Determine the (x, y) coordinate at the center of the cell enclosing the given text.  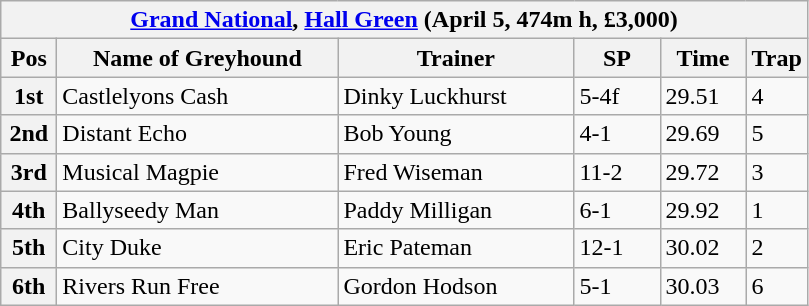
City Duke (198, 248)
3rd (29, 172)
3 (776, 172)
Pos (29, 58)
6-1 (617, 210)
29.72 (703, 172)
4th (29, 210)
Fred Wiseman (456, 172)
5-4f (617, 96)
5 (776, 134)
11-2 (617, 172)
Gordon Hodson (456, 286)
Eric Pateman (456, 248)
Trainer (456, 58)
Musical Magpie (198, 172)
Paddy Milligan (456, 210)
29.92 (703, 210)
4 (776, 96)
4-1 (617, 134)
2nd (29, 134)
Dinky Luckhurst (456, 96)
29.51 (703, 96)
30.02 (703, 248)
2 (776, 248)
Trap (776, 58)
Rivers Run Free (198, 286)
Distant Echo (198, 134)
1st (29, 96)
1 (776, 210)
Castlelyons Cash (198, 96)
5th (29, 248)
Time (703, 58)
6th (29, 286)
SP (617, 58)
Ballyseedy Man (198, 210)
29.69 (703, 134)
30.03 (703, 286)
12-1 (617, 248)
5-1 (617, 286)
Name of Greyhound (198, 58)
Bob Young (456, 134)
6 (776, 286)
Grand National, Hall Green (April 5, 474m h, £3,000) (404, 20)
